Capture the cell that displays the provided text and extract its (x, y) central coordinate. 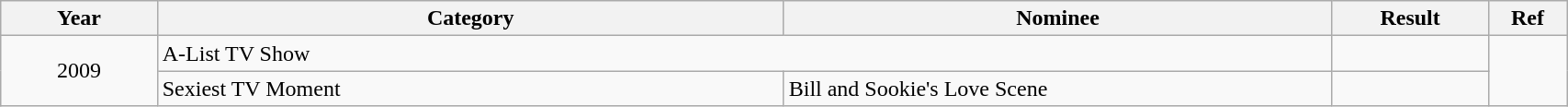
Year (79, 18)
Result (1410, 18)
Nominee (1058, 18)
Category (470, 18)
Ref (1527, 18)
Sexiest TV Moment (470, 89)
A-List TV Show (744, 53)
Bill and Sookie's Love Scene (1058, 89)
2009 (79, 71)
